Scan for the cell matching the given text and deliver its [X, Y] coordinate at center. 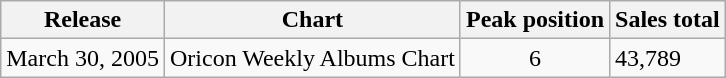
March 30, 2005 [83, 58]
Release [83, 20]
Chart [312, 20]
6 [534, 58]
43,789 [668, 58]
Sales total [668, 20]
Oricon Weekly Albums Chart [312, 58]
Peak position [534, 20]
